Detect which cell encompasses the target text, then output its (X, Y) center coordinate. 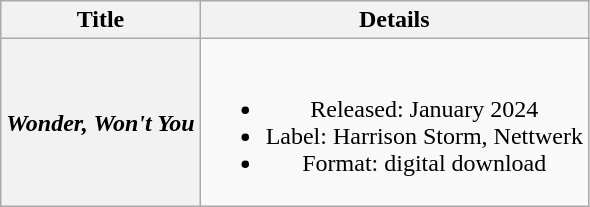
Title (100, 20)
Wonder, Won't You (100, 122)
Details (394, 20)
Released: January 2024Label: Harrison Storm, NettwerkFormat: digital download (394, 122)
